Find where the given text appears and provide that cell's center as (x, y) coordinate. 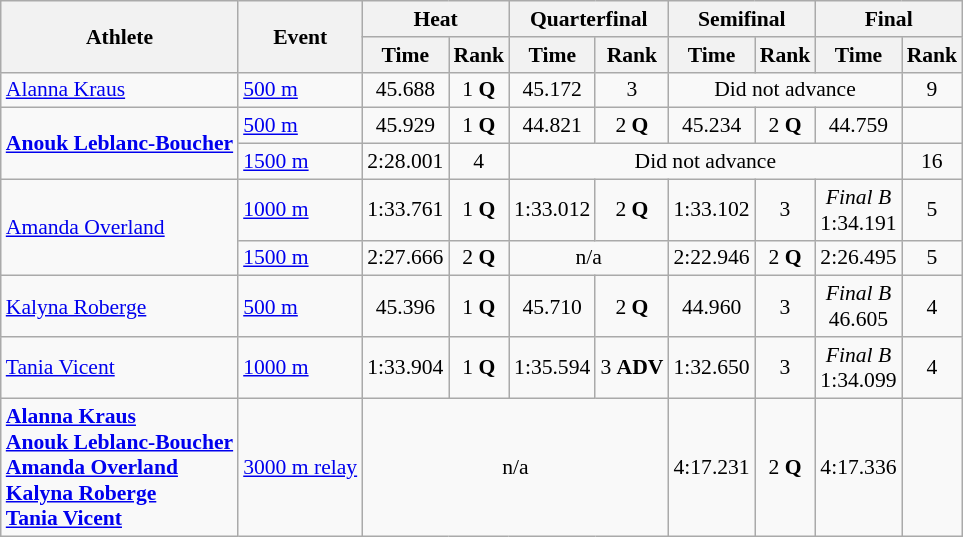
9 (932, 90)
45.688 (405, 90)
45.396 (405, 306)
4:17.336 (858, 467)
44.821 (552, 126)
45.710 (552, 306)
Heat (436, 19)
Amanda Overland (120, 228)
2:28.001 (405, 162)
1:32.650 (711, 368)
2:22.946 (711, 258)
Semifinal (742, 19)
Final B 46.605 (858, 306)
1:33.102 (711, 210)
1:33.012 (552, 210)
45.929 (405, 126)
3 ADV (632, 368)
Alanna Kraus (120, 90)
4:17.231 (711, 467)
16 (932, 162)
Athlete (120, 36)
Final B 1:34.191 (858, 210)
Kalyna Roberge (120, 306)
45.172 (552, 90)
3000 m relay (300, 467)
2:26.495 (858, 258)
Event (300, 36)
Tania Vicent (120, 368)
Final (888, 19)
44.759 (858, 126)
45.234 (711, 126)
Alanna KrausAnouk Leblanc-BoucherAmanda OverlandKalyna RobergeTania Vicent (120, 467)
1:33.761 (405, 210)
Final B 1:34.099 (858, 368)
1:35.594 (552, 368)
44.960 (711, 306)
1:33.904 (405, 368)
Anouk Leblanc-Boucher (120, 144)
Quarterfinal (588, 19)
2:27.666 (405, 258)
